Output the [X, Y] coordinate of the center of the cell containing the given text.  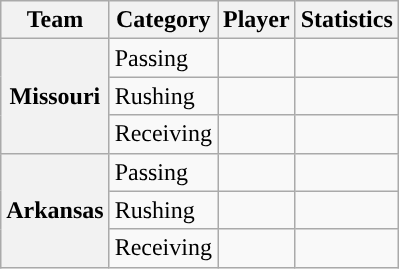
Player [257, 20]
Missouri [55, 96]
Statistics [346, 20]
Category [163, 20]
Arkansas [55, 210]
Team [55, 20]
